Extract the (x, y) coordinate from the center of the cell holding the provided text.  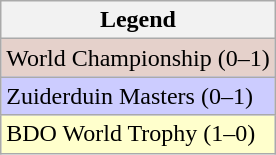
Zuiderduin Masters (0–1) (138, 96)
BDO World Trophy (1–0) (138, 134)
Legend (138, 20)
World Championship (0–1) (138, 58)
